Identify which cell holds the provided text, then report its (X, Y) central coordinate. 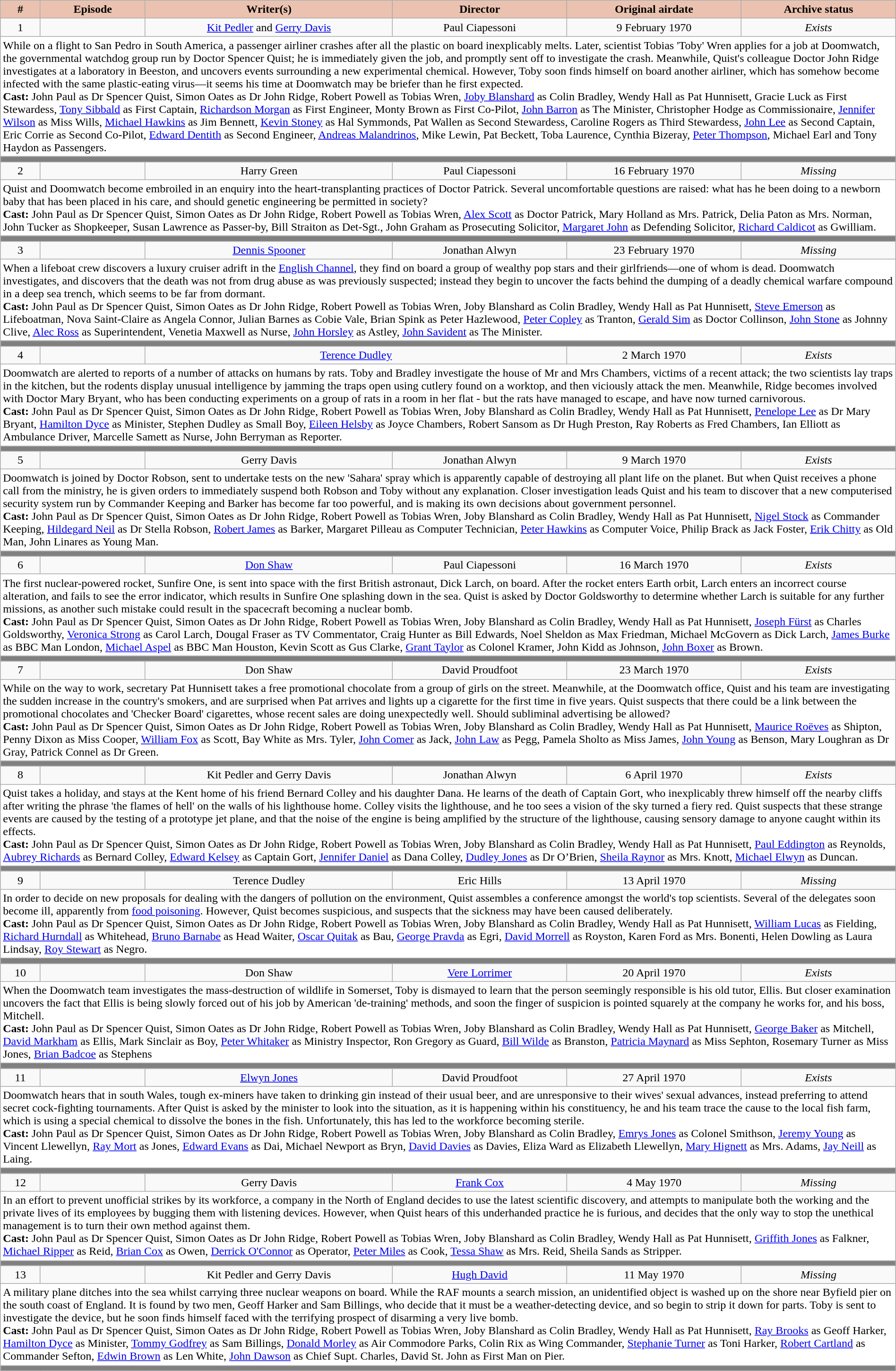
Eric Hills (480, 880)
Elwyn Jones (268, 1078)
11 (20, 1078)
13 April 1970 (654, 880)
Dennis Spooner (268, 250)
5 (20, 460)
Frank Cox (480, 1182)
Vere Lorrimer (480, 972)
4 May 1970 (654, 1182)
7 (20, 670)
4 (20, 355)
6 (20, 565)
Director (480, 9)
11 May 1970 (654, 1275)
10 (20, 972)
Writer(s) (268, 9)
23 March 1970 (654, 670)
Original airdate (654, 9)
9 March 1970 (654, 460)
Harry Green (268, 171)
27 April 1970 (654, 1078)
Episode (93, 9)
9 (20, 880)
# (20, 9)
12 (20, 1182)
23 February 1970 (654, 250)
2 March 1970 (654, 355)
20 April 1970 (654, 972)
16 March 1970 (654, 565)
1 (20, 27)
Hugh David (480, 1275)
13 (20, 1275)
6 April 1970 (654, 775)
3 (20, 250)
16 February 1970 (654, 171)
Archive status (818, 9)
8 (20, 775)
9 February 1970 (654, 27)
2 (20, 171)
